Output the [X, Y] coordinate of the center of the cell containing the given text.  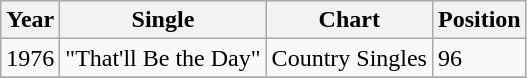
Chart [349, 20]
"That'll Be the Day" [163, 58]
Position [479, 20]
Single [163, 20]
Year [30, 20]
Country Singles [349, 58]
1976 [30, 58]
96 [479, 58]
